Return [x, y] of the center of cell containing provided text 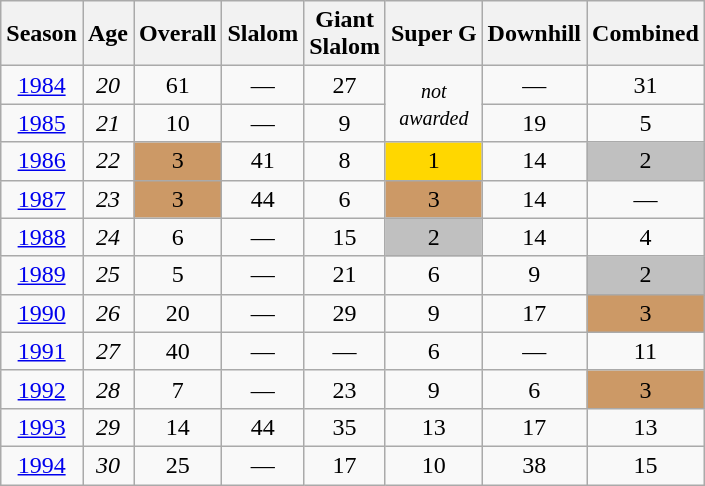
7 [178, 389]
1994 [42, 465]
1989 [42, 275]
Super G [434, 34]
GiantSlalom [345, 34]
1984 [42, 85]
28 [108, 389]
1988 [42, 237]
11 [646, 351]
8 [345, 161]
61 [178, 85]
19 [534, 123]
1993 [42, 427]
38 [534, 465]
4 [646, 237]
1986 [42, 161]
notawarded [434, 104]
Season [42, 34]
1991 [42, 351]
35 [345, 427]
22 [108, 161]
26 [108, 313]
1992 [42, 389]
24 [108, 237]
1987 [42, 199]
1985 [42, 123]
Age [108, 34]
1990 [42, 313]
41 [263, 161]
Downhill [534, 34]
31 [646, 85]
Overall [178, 34]
Slalom [263, 34]
Combined [646, 34]
1 [434, 161]
40 [178, 351]
30 [108, 465]
